Return the [x, y] coordinate for the center point of the cell that contains the specified text.  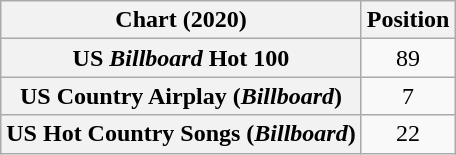
Chart (2020) [181, 20]
7 [408, 96]
Position [408, 20]
US Billboard Hot 100 [181, 58]
22 [408, 134]
US Hot Country Songs (Billboard) [181, 134]
US Country Airplay (Billboard) [181, 96]
89 [408, 58]
